Locate the cell with the specified text and output its [x, y] center coordinate. 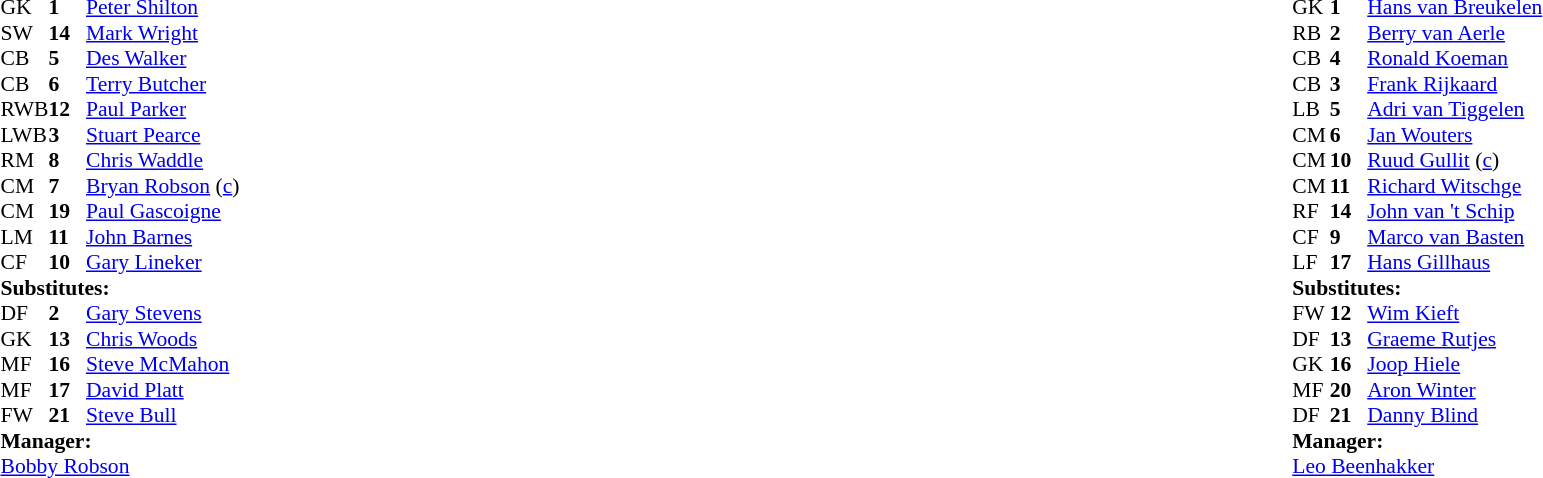
8 [67, 161]
Ronald Koeman [1454, 59]
Stuart Pearce [162, 135]
RF [1311, 211]
David Platt [162, 390]
Hans Gillhaus [1454, 263]
9 [1349, 237]
RM [24, 161]
Terry Butcher [162, 84]
Chris Woods [162, 339]
Joop Hiele [1454, 365]
LWB [24, 135]
John van 't Schip [1454, 211]
Adri van Tiggelen [1454, 109]
Richard Witschge [1454, 186]
Danny Blind [1454, 415]
Steve McMahon [162, 365]
Steve Bull [162, 415]
Graeme Rutjes [1454, 339]
RWB [24, 109]
Berry van Aerle [1454, 33]
4 [1349, 59]
19 [67, 211]
Gary Lineker [162, 263]
LF [1311, 263]
7 [67, 186]
Frank Rijkaard [1454, 84]
Jan Wouters [1454, 135]
SW [24, 33]
Mark Wright [162, 33]
LM [24, 237]
Aron Winter [1454, 390]
Chris Waddle [162, 161]
Wim Kieft [1454, 313]
Bryan Robson (c) [162, 186]
Gary Stevens [162, 313]
John Barnes [162, 237]
RB [1311, 33]
Paul Gascoigne [162, 211]
20 [1349, 390]
Marco van Basten [1454, 237]
Des Walker [162, 59]
LB [1311, 109]
Paul Parker [162, 109]
Ruud Gullit (c) [1454, 161]
